Locate the cell with the specified text and output its (X, Y) center coordinate. 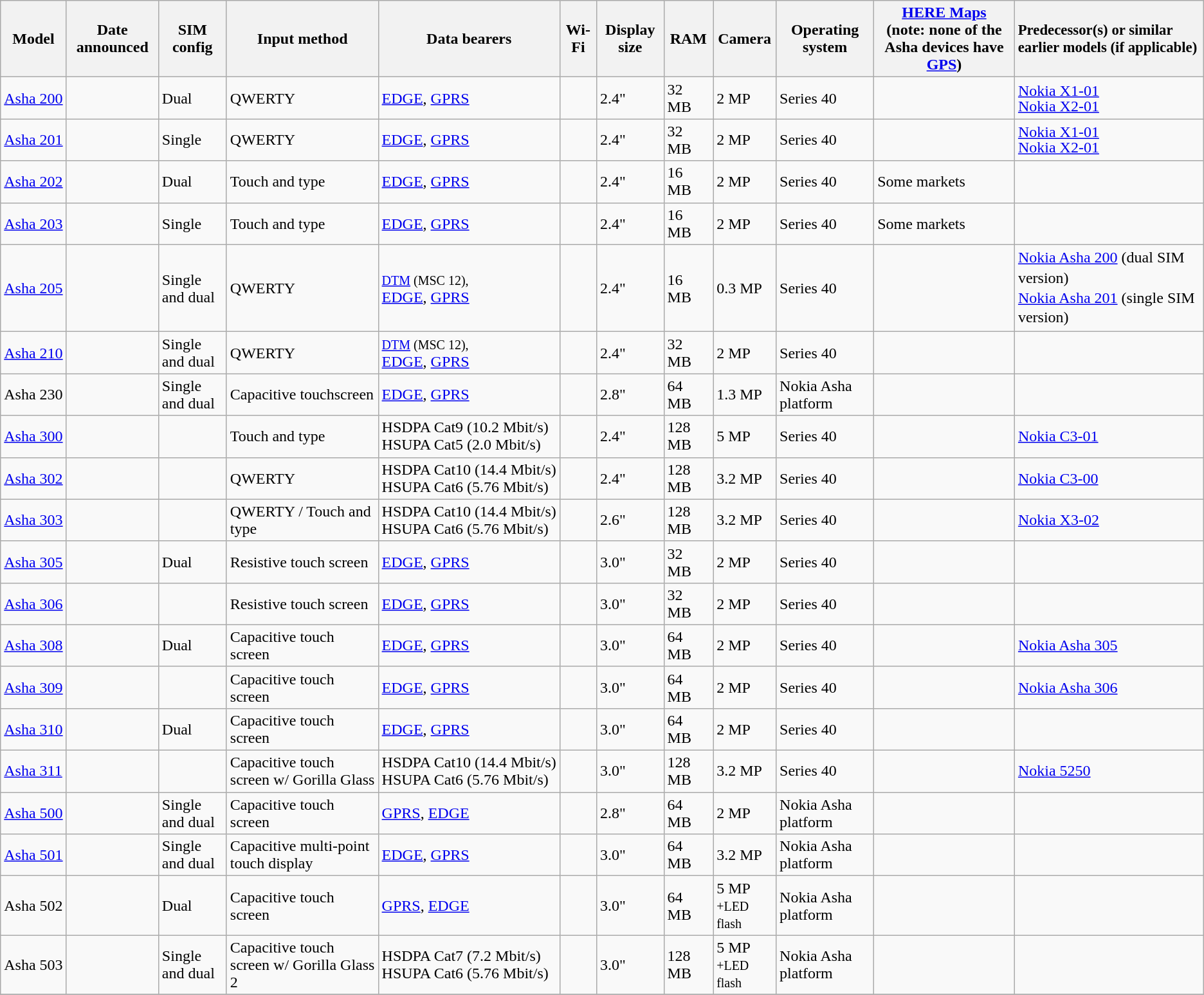
Asha 501 (33, 855)
RAM (688, 39)
Asha 210 (33, 352)
1.3 MP (745, 395)
Asha 300 (33, 436)
QWERTY / Touch and type (302, 520)
Date announced (112, 39)
Asha 306 (33, 603)
Asha 230 (33, 395)
Asha 303 (33, 520)
SIM config (192, 39)
Nokia X3-02 (1109, 520)
Input method (302, 39)
Capacitive touchscreen (302, 395)
Asha 502 (33, 906)
Nokia 5250 (1109, 772)
Nokia C3-01 (1109, 436)
Asha 500 (33, 813)
Asha 200 (33, 98)
Model (33, 39)
Capacitive touch screen w/ Gorilla Glass (302, 772)
Asha 302 (33, 479)
Capacitive touch screen w/ Gorilla Glass 2 (302, 965)
Display size (630, 39)
HSDPA Cat9 (10.2 Mbit/s)HSUPA Cat5 (2.0 Mbit/s) (469, 436)
Asha 309 (33, 687)
Operating system (825, 39)
Nokia Asha 306 (1109, 687)
Asha 201 (33, 140)
5 MP (745, 436)
Nokia Asha 200 (dual SIM version)Nokia Asha 201 (single SIM version) (1109, 288)
Data bearers (469, 39)
Camera (745, 39)
Capacitive multi-point touch display (302, 855)
Asha 311 (33, 772)
Asha 203 (33, 224)
0.3 MP (745, 288)
Asha 202 (33, 181)
Nokia Asha 305 (1109, 646)
Wi-Fi (578, 39)
HERE Maps(note: none of the Asha devices have GPS) (944, 39)
Asha 205 (33, 288)
2.6" (630, 520)
Asha 310 (33, 729)
Asha 503 (33, 965)
Nokia C3-00 (1109, 479)
Predecessor(s) or similar earlier models (if applicable) (1109, 39)
Asha 308 (33, 646)
HSDPA Cat7 (7.2 Mbit/s)HSUPA Cat6 (5.76 Mbit/s) (469, 965)
Asha 305 (33, 562)
